Extract the [x, y] coordinate from the center of the cell holding the provided text.  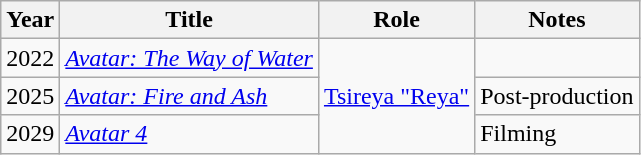
2022 [30, 58]
Year [30, 20]
Filming [557, 134]
Role [396, 20]
Avatar 4 [190, 134]
2029 [30, 134]
Avatar: Fire and Ash [190, 96]
Tsireya "Reya" [396, 96]
Avatar: The Way of Water [190, 58]
Notes [557, 20]
Title [190, 20]
Post-production [557, 96]
2025 [30, 96]
